Search for the cell housing the specified text and yield its (x, y) center coordinate. 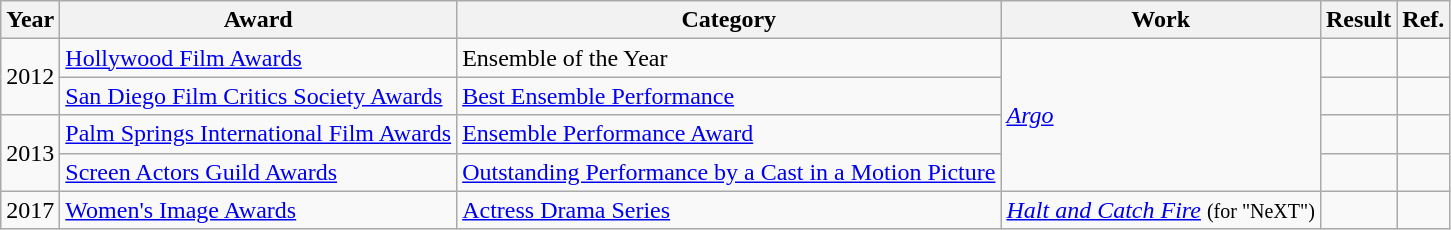
Argo (1160, 115)
Hollywood Film Awards (258, 58)
2013 (30, 153)
Women's Image Awards (258, 210)
Actress Drama Series (729, 210)
2012 (30, 77)
Screen Actors Guild Awards (258, 172)
2017 (30, 210)
Ensemble Performance Award (729, 134)
Halt and Catch Fire (for "NeXT") (1160, 210)
Result (1358, 20)
Ref. (1424, 20)
San Diego Film Critics Society Awards (258, 96)
Award (258, 20)
Category (729, 20)
Outstanding Performance by a Cast in a Motion Picture (729, 172)
Year (30, 20)
Best Ensemble Performance (729, 96)
Ensemble of the Year (729, 58)
Work (1160, 20)
Palm Springs International Film Awards (258, 134)
